Scan for the cell matching the given text and deliver its [x, y] coordinate at center. 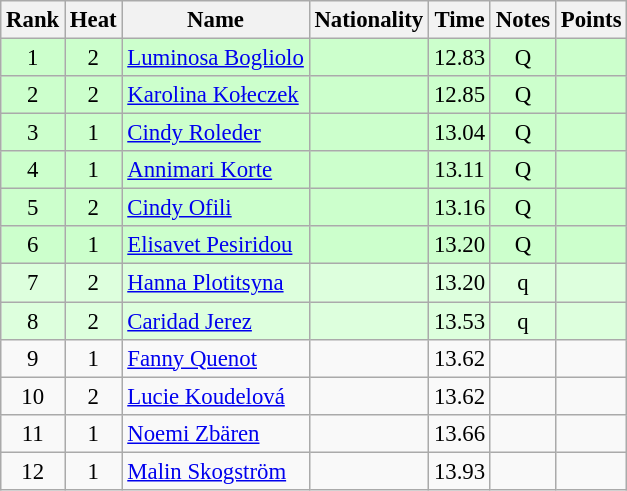
Cindy Roleder [216, 133]
13.16 [460, 208]
Points [590, 20]
3 [33, 133]
11 [33, 433]
10 [33, 396]
Cindy Ofili [216, 208]
Elisavet Pesiridou [216, 245]
9 [33, 358]
Noemi Zbären [216, 433]
Nationality [368, 20]
Caridad Jerez [216, 321]
Hanna Plotitsyna [216, 283]
6 [33, 245]
Name [216, 20]
8 [33, 321]
13.66 [460, 433]
Malin Skogström [216, 471]
13.04 [460, 133]
12.83 [460, 58]
Notes [522, 20]
5 [33, 208]
Karolina Kołeczek [216, 95]
Heat [94, 20]
12 [33, 471]
Annimari Korte [216, 170]
13.53 [460, 321]
12.85 [460, 95]
Fanny Quenot [216, 358]
Rank [33, 20]
Luminosa Bogliolo [216, 58]
4 [33, 170]
7 [33, 283]
13.11 [460, 170]
Time [460, 20]
Lucie Koudelová [216, 396]
13.93 [460, 471]
